Return (X, Y) of the center of cell containing provided text 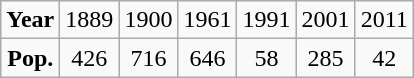
716 (148, 58)
58 (266, 58)
1889 (90, 20)
426 (90, 58)
2011 (384, 20)
1961 (208, 20)
42 (384, 58)
1991 (266, 20)
2001 (326, 20)
Pop. (30, 58)
1900 (148, 20)
646 (208, 58)
Year (30, 20)
285 (326, 58)
